Pinpoint the cell where the given text exists, returning its (x, y) midpoint coordinate. 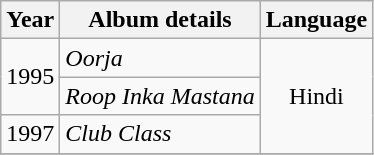
1997 (30, 134)
Hindi (316, 96)
Language (316, 20)
Oorja (160, 58)
1995 (30, 77)
Roop Inka Mastana (160, 96)
Club Class (160, 134)
Album details (160, 20)
Year (30, 20)
